Locate the cell with the specified text and output its (x, y) center coordinate. 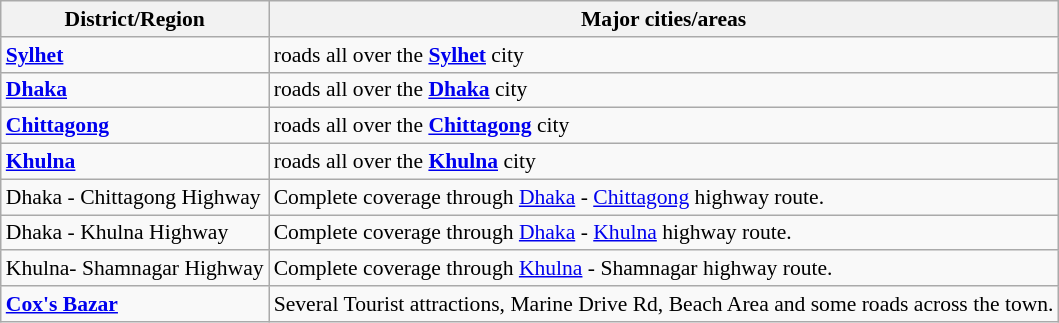
Major cities/areas (664, 19)
Khulna- Shamnagar Highway (135, 269)
Complete coverage through Dhaka - Khulna highway route. (664, 233)
roads all over the Sylhet city (664, 55)
Complete coverage through Khulna - Shamnagar highway route. (664, 269)
roads all over the Chittagong city (664, 126)
roads all over the Khulna city (664, 162)
Dhaka - Khulna Highway (135, 233)
Sylhet (135, 55)
Chittagong (135, 126)
District/Region (135, 19)
Dhaka - Chittagong Highway (135, 197)
Cox's Bazar (135, 304)
Dhaka (135, 90)
Complete coverage through Dhaka - Chittagong highway route. (664, 197)
Khulna (135, 162)
roads all over the Dhaka city (664, 90)
Several Tourist attractions, Marine Drive Rd, Beach Area and some roads across the town. (664, 304)
